Determine the (X, Y) coordinate at the center of the cell enclosing the given text.  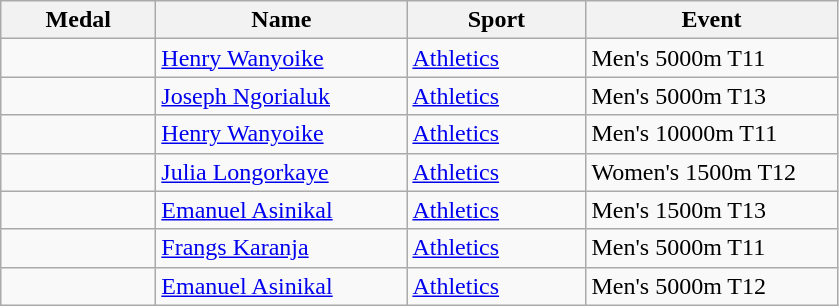
Sport (496, 20)
Joseph Ngorialuk (282, 96)
Name (282, 20)
Event (712, 20)
Men's 5000m T13 (712, 96)
Men's 1500m T13 (712, 210)
Frangs Karanja (282, 248)
Men's 5000m T12 (712, 286)
Medal (78, 20)
Julia Longorkaye (282, 172)
Women's 1500m T12 (712, 172)
Men's 10000m T11 (712, 134)
